Identify which cell holds the provided text, then report its [X, Y] central coordinate. 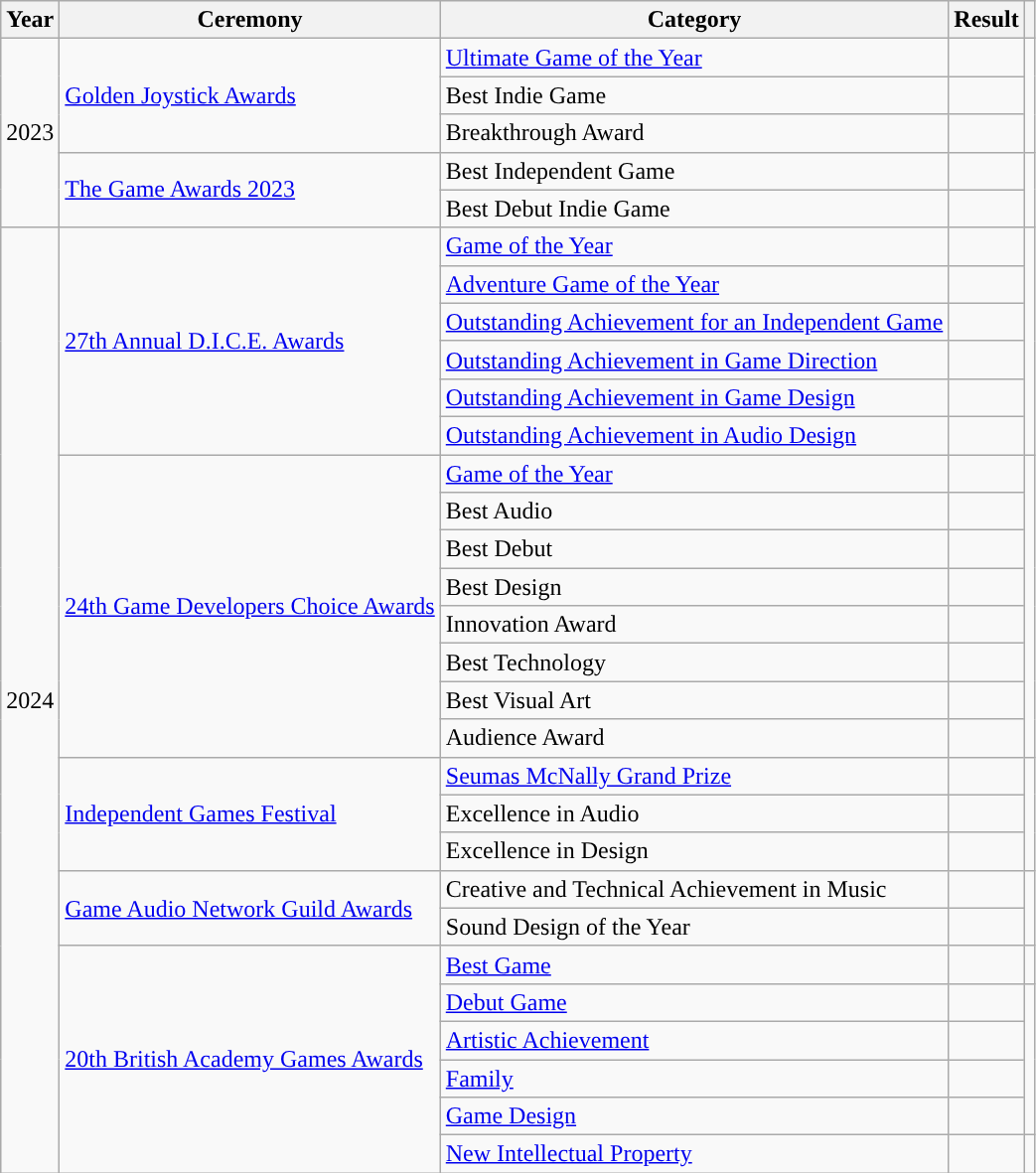
Best Audio [694, 512]
Golden Joystick Awards [250, 95]
Sound Design of the Year [694, 927]
Innovation Award [694, 625]
Ceremony [250, 20]
Best Indie Game [694, 95]
Independent Games Festival [250, 813]
Year [30, 20]
The Game Awards 2023 [250, 190]
Debut Game [694, 1002]
Outstanding Achievement for an Independent Game [694, 322]
Creative and Technical Achievement in Music [694, 889]
20th British Academy Games Awards [250, 1059]
Breakthrough Award [694, 133]
Best Debut [694, 549]
New Intellectual Property [694, 1154]
Adventure Game of the Year [694, 284]
Best Debut Indie Game [694, 209]
Ultimate Game of the Year [694, 58]
Best Design [694, 587]
Best Technology [694, 662]
Audience Award [694, 738]
Outstanding Achievement in Game Direction [694, 360]
2024 [30, 700]
Category [694, 20]
27th Annual D.I.C.E. Awards [250, 341]
Game Audio Network Guild Awards [250, 908]
Outstanding Achievement in Audio Design [694, 435]
24th Game Developers Choice Awards [250, 606]
2023 [30, 133]
Artistic Achievement [694, 1040]
Best Game [694, 964]
Game Design [694, 1116]
Family [694, 1078]
Outstanding Achievement in Game Design [694, 397]
Excellence in Design [694, 851]
Seumas McNally Grand Prize [694, 776]
Excellence in Audio [694, 813]
Result [986, 20]
Best Independent Game [694, 171]
Best Visual Art [694, 700]
